Scan for the cell matching the given text and deliver its (X, Y) coordinate at center. 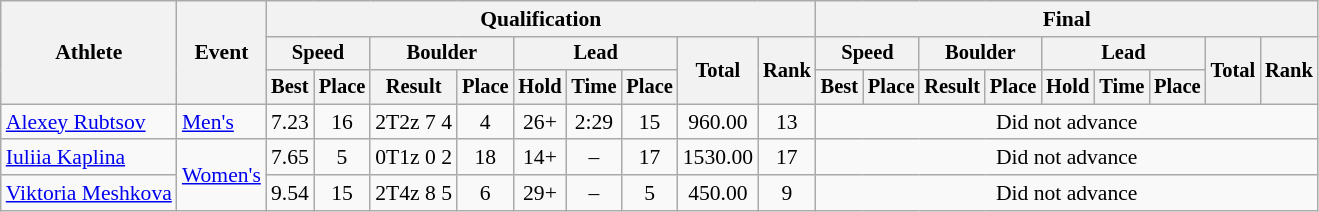
960.00 (718, 122)
7.65 (290, 158)
Athlete (89, 52)
26+ (540, 122)
6 (485, 193)
2T4z 8 5 (414, 193)
29+ (540, 193)
450.00 (718, 193)
Women's (222, 176)
Iuliia Kaplina (89, 158)
0T1z 0 2 (414, 158)
Final (1067, 19)
2T2z 7 4 (414, 122)
13 (787, 122)
2:29 (594, 122)
18 (485, 158)
Event (222, 52)
16 (342, 122)
14+ (540, 158)
1530.00 (718, 158)
4 (485, 122)
Alexey Rubtsov (89, 122)
Qualification (541, 19)
9 (787, 193)
Viktoria Meshkova (89, 193)
Men's (222, 122)
7.23 (290, 122)
9.54 (290, 193)
